Extract the (x, y) coordinate from the center of the cell holding the provided text.  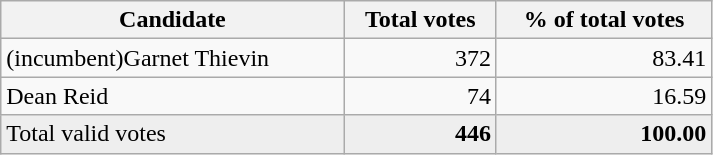
74 (420, 96)
100.00 (604, 134)
16.59 (604, 96)
83.41 (604, 58)
372 (420, 58)
Total votes (420, 20)
% of total votes (604, 20)
Total valid votes (172, 134)
Candidate (172, 20)
Dean Reid (172, 96)
(incumbent)Garnet Thievin (172, 58)
446 (420, 134)
